Return [X, Y] of the center of cell containing provided text 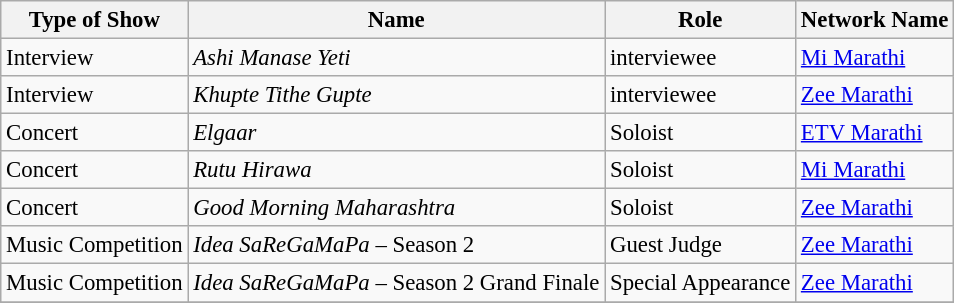
Rutu Hirawa [396, 170]
Idea SaReGaMaPa – Season 2 [396, 245]
Type of Show [94, 20]
Idea SaReGaMaPa – Season 2 Grand Finale [396, 283]
Elgaar [396, 133]
Name [396, 20]
Good Morning Maharashtra [396, 208]
Guest Judge [700, 245]
ETV Marathi [875, 133]
Ashi Manase Yeti [396, 58]
Network Name [875, 20]
Special Appearance [700, 283]
Role [700, 20]
Khupte Tithe Gupte [396, 95]
